From the cell containing the given text, extract its center point as (X, Y) coordinate. 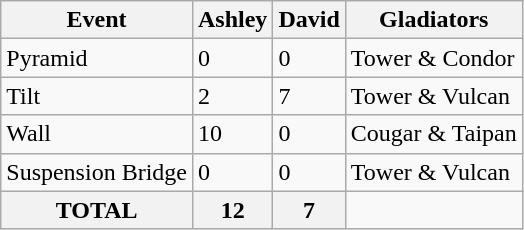
12 (232, 210)
David (309, 20)
Pyramid (97, 58)
Gladiators (434, 20)
Tower & Condor (434, 58)
Cougar & Taipan (434, 134)
2 (232, 96)
Event (97, 20)
Tilt (97, 96)
10 (232, 134)
Suspension Bridge (97, 172)
Ashley (232, 20)
Wall (97, 134)
TOTAL (97, 210)
